Search for the cell housing the specified text and yield its (X, Y) center coordinate. 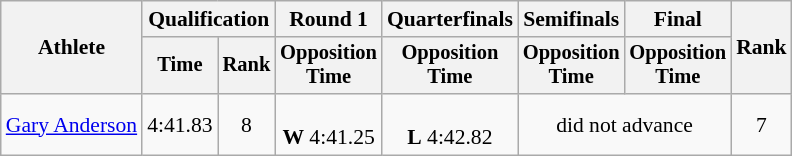
Qualification (208, 19)
W 4:41.25 (328, 124)
Semifinals (572, 19)
4:41.83 (180, 124)
Round 1 (328, 19)
Time (180, 66)
Quarterfinals (450, 19)
did not advance (624, 124)
Gary Anderson (72, 124)
L 4:42.82 (450, 124)
8 (247, 124)
Final (678, 19)
7 (762, 124)
Athlete (72, 48)
